Detect which cell encompasses the target text, then output its (x, y) center coordinate. 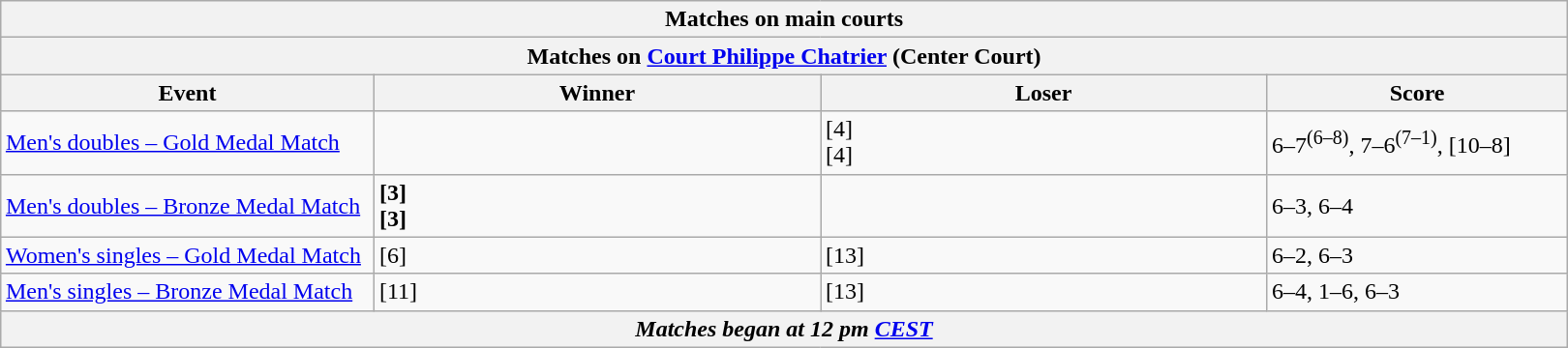
Matches on Court Philippe Chatrier (Center Court) (784, 56)
Loser (1043, 93)
6–3, 6–4 (1417, 205)
Matches on main courts (784, 19)
Women's singles – Gold Medal Match (187, 255)
Men's singles – Bronze Medal Match (187, 292)
Matches began at 12 pm CEST (784, 329)
6–7(6–8), 7–6(7–1), [10–8] (1417, 143)
Score (1417, 93)
6–2, 6–3 (1417, 255)
Event (187, 93)
Men's doubles – Gold Medal Match (187, 143)
[11] (596, 292)
Winner (596, 93)
6–4, 1–6, 6–3 (1417, 292)
[6] (596, 255)
[3] [3] (596, 205)
Men's doubles – Bronze Medal Match (187, 205)
[4] [4] (1043, 143)
